Extract the (X, Y) coordinate from the center of the cell holding the provided text.  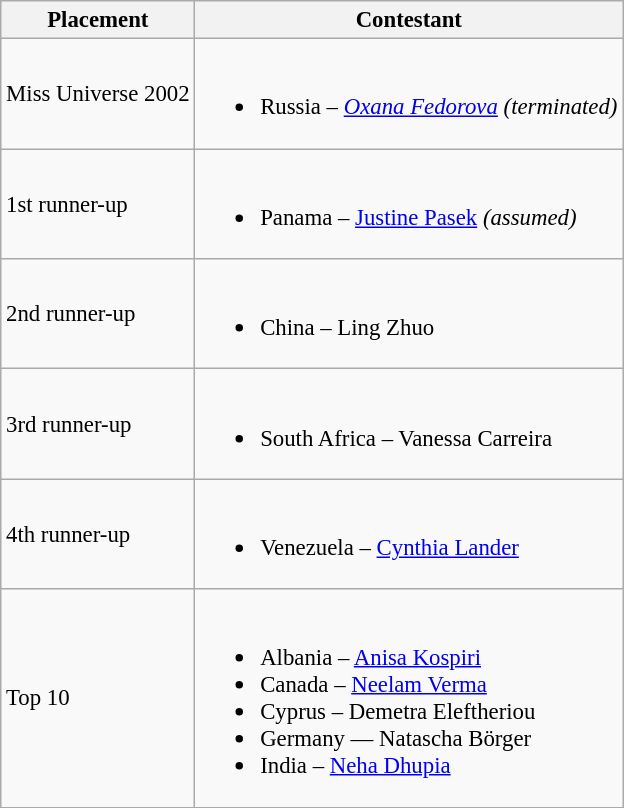
Placement (98, 20)
China – Ling Zhuo (409, 314)
Venezuela – Cynthia Lander (409, 534)
3rd runner-up (98, 424)
Russia – Oxana Fedorova (terminated) (409, 94)
4th runner-up (98, 534)
1st runner-up (98, 204)
Top 10 (98, 698)
Albania – Anisa Kospiri Canada – Neelam Verma Cyprus – Demetra Eleftheriou Germany — Natascha Börger India – Neha Dhupia (409, 698)
South Africa – Vanessa Carreira (409, 424)
Contestant (409, 20)
2nd runner-up (98, 314)
Panama – Justine Pasek (assumed) (409, 204)
Miss Universe 2002 (98, 94)
